Search for the cell housing the specified text and yield its [X, Y] center coordinate. 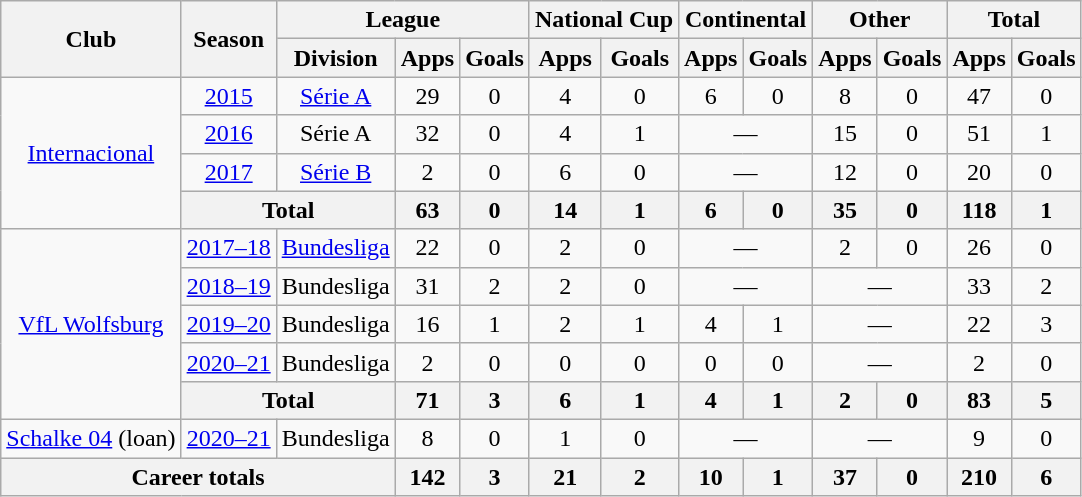
Career totals [198, 477]
21 [565, 477]
14 [565, 210]
71 [427, 400]
47 [979, 96]
12 [845, 172]
Season [228, 39]
63 [427, 210]
29 [427, 96]
National Cup [604, 20]
Schalke 04 (loan) [91, 438]
2017 [228, 172]
2019–20 [228, 324]
VfL Wolfsburg [91, 324]
33 [979, 286]
32 [427, 134]
118 [979, 210]
5 [1046, 400]
83 [979, 400]
2017–18 [228, 248]
35 [845, 210]
20 [979, 172]
16 [427, 324]
15 [845, 134]
2015 [228, 96]
2018–19 [228, 286]
Division [336, 58]
10 [711, 477]
Continental [746, 20]
9 [979, 438]
Club [91, 39]
210 [979, 477]
26 [979, 248]
2016 [228, 134]
37 [845, 477]
Internacional [91, 153]
Other [880, 20]
51 [979, 134]
142 [427, 477]
League [402, 20]
Série B [336, 172]
31 [427, 286]
